Return [x, y] of the center of cell containing provided text 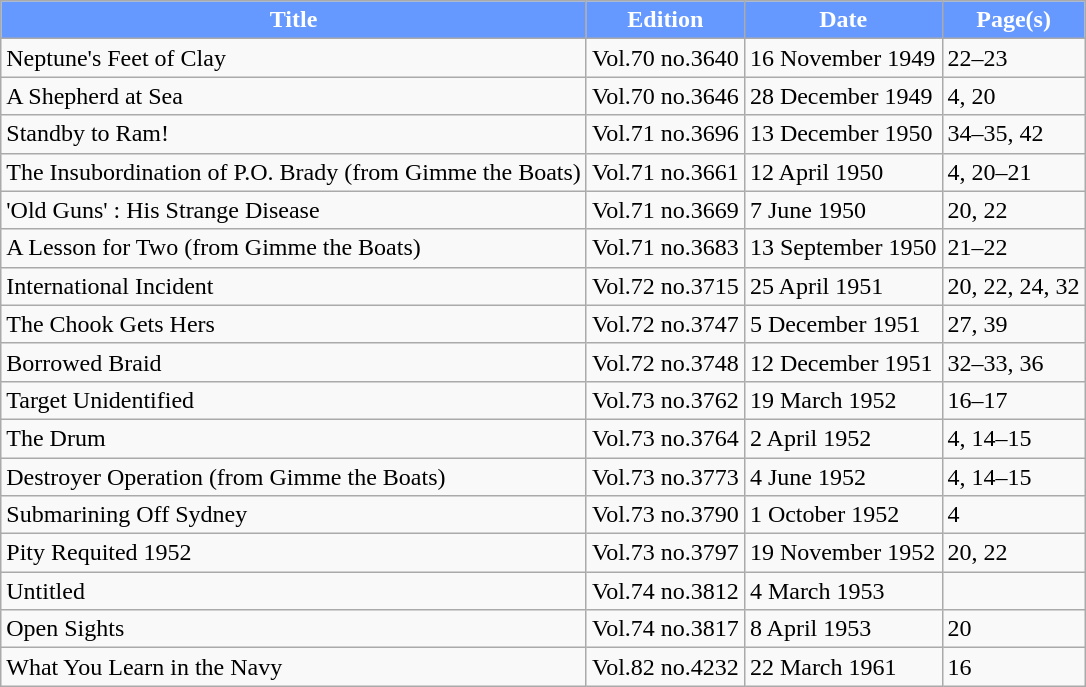
16 [1014, 667]
Vol.70 no.3646 [665, 96]
4, 20–21 [1014, 172]
What You Learn in the Navy [294, 667]
22 March 1961 [843, 667]
4 June 1952 [843, 477]
13 December 1950 [843, 134]
4 [1014, 515]
Vol.71 no.3661 [665, 172]
Vol.74 no.3817 [665, 629]
Vol.73 no.3797 [665, 553]
16 November 1949 [843, 58]
Vol.72 no.3747 [665, 324]
Vol.73 no.3790 [665, 515]
Edition [665, 20]
Vol.74 no.3812 [665, 591]
Target Unidentified [294, 400]
7 June 1950 [843, 210]
Vol.71 no.3669 [665, 210]
Vol.73 no.3773 [665, 477]
The Chook Gets Hers [294, 324]
4 March 1953 [843, 591]
2 April 1952 [843, 438]
12 December 1951 [843, 362]
Vol.70 no.3640 [665, 58]
25 April 1951 [843, 286]
1 October 1952 [843, 515]
28 December 1949 [843, 96]
Standby to Ram! [294, 134]
The Drum [294, 438]
Destroyer Operation (from Gimme the Boats) [294, 477]
Neptune's Feet of Clay [294, 58]
Vol.71 no.3696 [665, 134]
'Old Guns' : His Strange Disease [294, 210]
32–33, 36 [1014, 362]
Vol.82 no.4232 [665, 667]
13 September 1950 [843, 248]
19 March 1952 [843, 400]
Date [843, 20]
5 December 1951 [843, 324]
34–35, 42 [1014, 134]
Title [294, 20]
20 [1014, 629]
Vol.71 no.3683 [665, 248]
20, 22, 24, 32 [1014, 286]
Submarining Off Sydney [294, 515]
International Incident [294, 286]
Open Sights [294, 629]
Borrowed Braid [294, 362]
8 April 1953 [843, 629]
22–23 [1014, 58]
A Shepherd at Sea [294, 96]
19 November 1952 [843, 553]
Untitled [294, 591]
16–17 [1014, 400]
27, 39 [1014, 324]
Vol.72 no.3748 [665, 362]
Vol.72 no.3715 [665, 286]
A Lesson for Two (from Gimme the Boats) [294, 248]
The Insubordination of P.O. Brady (from Gimme the Boats) [294, 172]
4, 20 [1014, 96]
Vol.73 no.3762 [665, 400]
12 April 1950 [843, 172]
Vol.73 no.3764 [665, 438]
21–22 [1014, 248]
Pity Requited 1952 [294, 553]
Page(s) [1014, 20]
